Provide the (X, Y) coordinate of the cell's center where the given text is located.  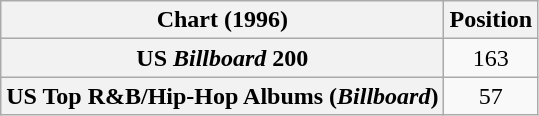
US Top R&B/Hip-Hop Albums (Billboard) (222, 96)
Position (491, 20)
Chart (1996) (222, 20)
US Billboard 200 (222, 58)
163 (491, 58)
57 (491, 96)
